Find where the given text appears and provide that cell's center as [x, y] coordinate. 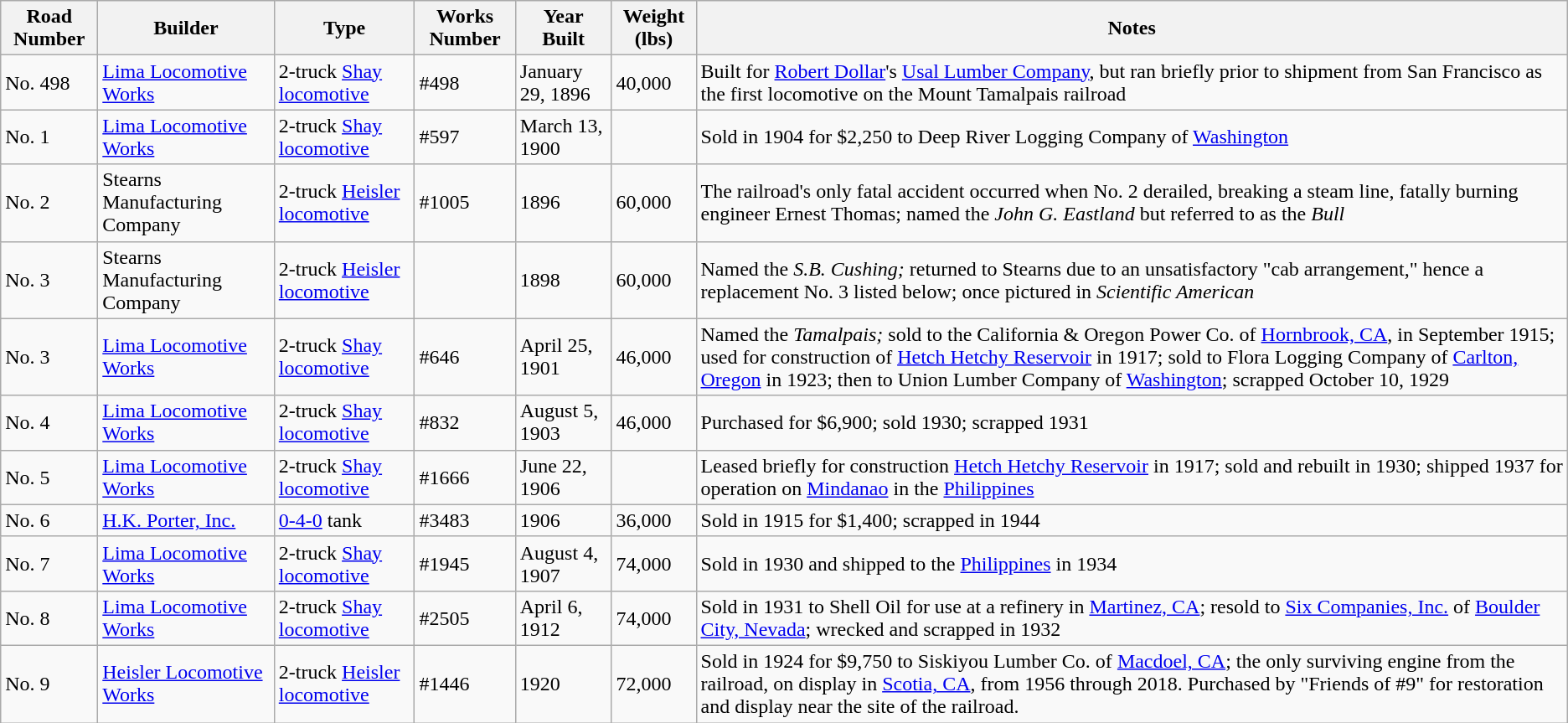
#2505 [465, 618]
August 4, 1907 [563, 563]
#1945 [465, 563]
#1666 [465, 478]
#1446 [465, 684]
Heisler Locomotive Works [186, 684]
#646 [465, 357]
Purchased for $6,900; sold 1930; scrapped 1931 [1132, 422]
Sold in 1915 for $1,400; scrapped in 1944 [1132, 520]
Sold in 1931 to Shell Oil for use at a refinery in Martinez, CA; resold to Six Companies, Inc. of Boulder City, Nevada; wrecked and scrapped in 1932 [1132, 618]
#832 [465, 422]
Sold in 1930 and shipped to the Philippines in 1934 [1132, 563]
Builder [186, 28]
No. 9 [49, 684]
Type [344, 28]
1906 [563, 520]
Sold in 1904 for $2,250 to Deep River Logging Company of Washington [1132, 137]
April 25, 1901 [563, 357]
#498 [465, 82]
Year Built [563, 28]
40,000 [653, 82]
April 6, 1912 [563, 618]
No. 7 [49, 563]
Notes [1132, 28]
0-4-0 tank [344, 520]
No. 2 [49, 203]
H.K. Porter, Inc. [186, 520]
#3483 [465, 520]
#597 [465, 137]
1920 [563, 684]
1898 [563, 280]
1896 [563, 203]
Works Number [465, 28]
No. 8 [49, 618]
Weight (lbs) [653, 28]
No. 5 [49, 478]
Leased briefly for construction Hetch Hetchy Reservoir in 1917; sold and rebuilt in 1930; shipped 1937 for operation on Mindanao in the Philippines [1132, 478]
No. 4 [49, 422]
January 29, 1896 [563, 82]
Road Number [49, 28]
#1005 [465, 203]
No. 6 [49, 520]
June 22, 1906 [563, 478]
March 13, 1900 [563, 137]
No. 498 [49, 82]
72,000 [653, 684]
No. 1 [49, 137]
36,000 [653, 520]
August 5, 1903 [563, 422]
